Identify which cell holds the provided text, then report its (x, y) central coordinate. 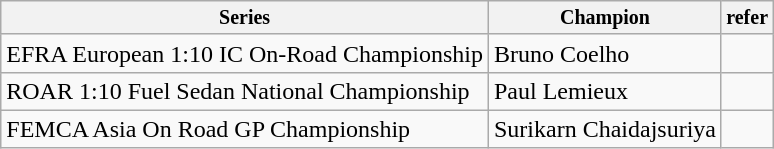
Bruno Coelho (604, 53)
EFRA European 1:10 IC On-Road Championship (245, 53)
Paul Lemieux (604, 91)
Surikarn Chaidajsuriya (604, 129)
FEMCA Asia On Road GP Championship (245, 129)
refer (746, 18)
Series (245, 18)
Champion (604, 18)
ROAR 1:10 Fuel Sedan National Championship (245, 91)
